Capture the cell that displays the provided text and extract its (X, Y) central coordinate. 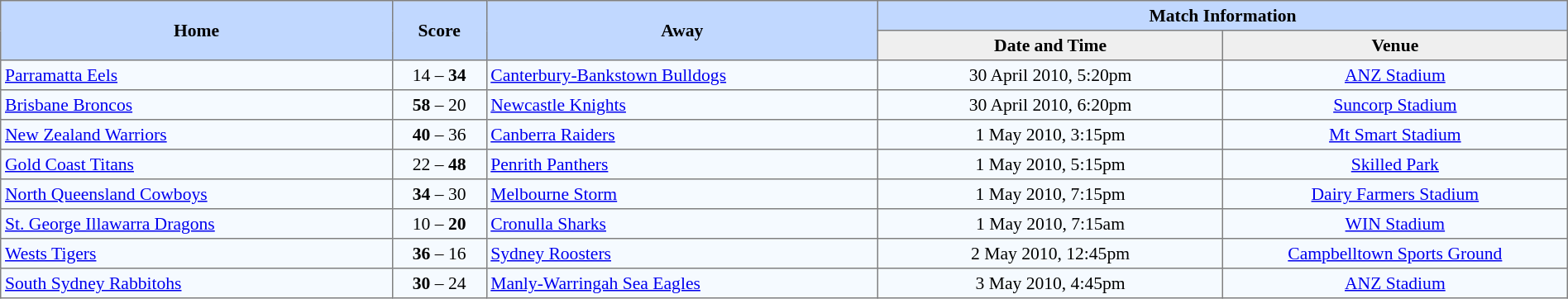
40 – 36 (439, 135)
Home (197, 31)
Dairy Farmers Stadium (1394, 194)
Brisbane Broncos (197, 105)
30 April 2010, 6:20pm (1050, 105)
Skilled Park (1394, 164)
St. George Illawarra Dragons (197, 224)
Wests Tigers (197, 254)
Match Information (1223, 16)
Manly-Warringah Sea Eagles (682, 283)
1 May 2010, 7:15pm (1050, 194)
58 – 20 (439, 105)
Suncorp Stadium (1394, 105)
Date and Time (1050, 45)
14 – 34 (439, 75)
3 May 2010, 4:45pm (1050, 283)
Mt Smart Stadium (1394, 135)
Melbourne Storm (682, 194)
30 – 24 (439, 283)
Parramatta Eels (197, 75)
Canberra Raiders (682, 135)
Newcastle Knights (682, 105)
Penrith Panthers (682, 164)
Sydney Roosters (682, 254)
1 May 2010, 5:15pm (1050, 164)
South Sydney Rabbitohs (197, 283)
WIN Stadium (1394, 224)
2 May 2010, 12:45pm (1050, 254)
Score (439, 31)
Gold Coast Titans (197, 164)
30 April 2010, 5:20pm (1050, 75)
Away (682, 31)
Venue (1394, 45)
36 – 16 (439, 254)
22 – 48 (439, 164)
1 May 2010, 7:15am (1050, 224)
10 – 20 (439, 224)
Campbelltown Sports Ground (1394, 254)
North Queensland Cowboys (197, 194)
Canterbury-Bankstown Bulldogs (682, 75)
Cronulla Sharks (682, 224)
34 – 30 (439, 194)
New Zealand Warriors (197, 135)
1 May 2010, 3:15pm (1050, 135)
